Search for the cell housing the specified text and yield its (X, Y) center coordinate. 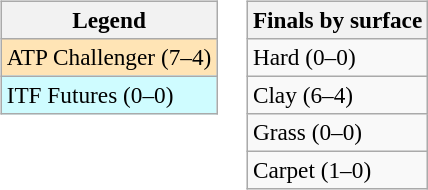
Grass (0–0) (337, 133)
ATP Challenger (7–4) (108, 57)
Finals by surface (337, 20)
Hard (0–0) (337, 57)
Legend (108, 20)
Carpet (1–0) (337, 171)
Clay (6–4) (337, 95)
ITF Futures (0–0) (108, 95)
